Identify which cell holds the provided text, then report its [X, Y] central coordinate. 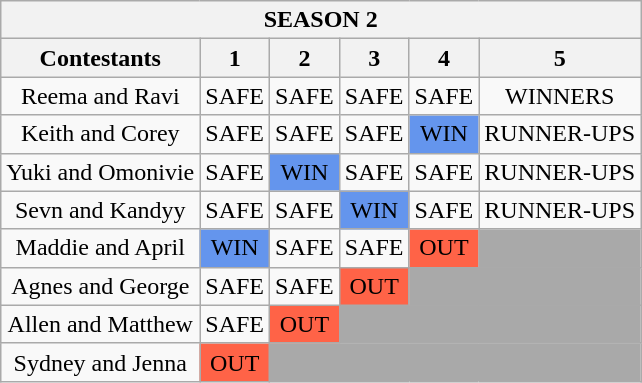
Maddie and April [100, 248]
1 [235, 58]
5 [560, 58]
Yuki and Omonivie [100, 172]
2 [305, 58]
Reema and Ravi [100, 96]
Allen and Matthew [100, 324]
Sydney and Jenna [100, 362]
Keith and Corey [100, 134]
WINNERS [560, 96]
Agnes and George [100, 286]
3 [374, 58]
Sevn and Kandyy [100, 210]
SEASON 2 [321, 20]
Contestants [100, 58]
4 [444, 58]
